Capture the cell that displays the provided text and extract its (x, y) central coordinate. 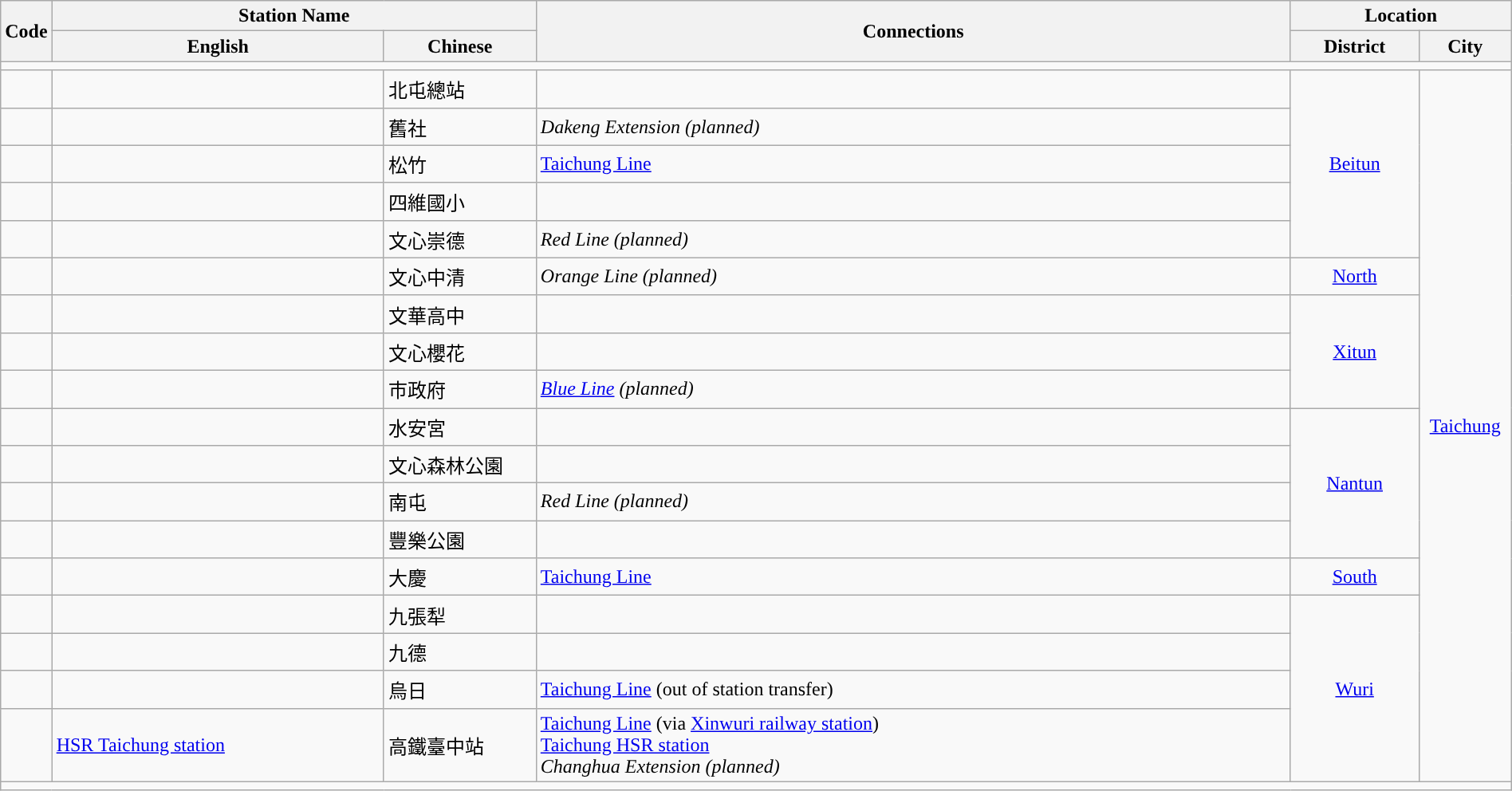
Wuri (1354, 689)
City (1465, 46)
水安宮 (459, 427)
Orange Line (planned) (913, 276)
English (218, 46)
Connections (913, 31)
Taichung (1465, 426)
九德 (459, 652)
Taichung Line (via Xinwuri railway station) Taichung HSR station Changhua Extension (planned) (913, 745)
豐樂公園 (459, 539)
九張犁 (459, 614)
烏日 (459, 689)
Blue Line (planned) (913, 389)
松竹 (459, 164)
文心櫻花 (459, 351)
南屯 (459, 502)
文心中清 (459, 276)
HSR Taichung station (218, 745)
Location (1400, 16)
Station Name (293, 16)
高鐵臺中站 (459, 745)
Taichung Line (out of station transfer) (913, 689)
Xitun (1354, 351)
大慶 (459, 577)
文心森林公園 (459, 464)
四維國小 (459, 201)
文心崇德 (459, 239)
Dakeng Extension (planned) (913, 126)
District (1354, 46)
北屯總站 (459, 89)
South (1354, 577)
Chinese (459, 46)
North (1354, 276)
Beitun (1354, 164)
市政府 (459, 389)
Code (26, 31)
文華高中 (459, 314)
Nantun (1354, 483)
舊社 (459, 126)
